Capture the cell that displays the provided text and extract its (X, Y) central coordinate. 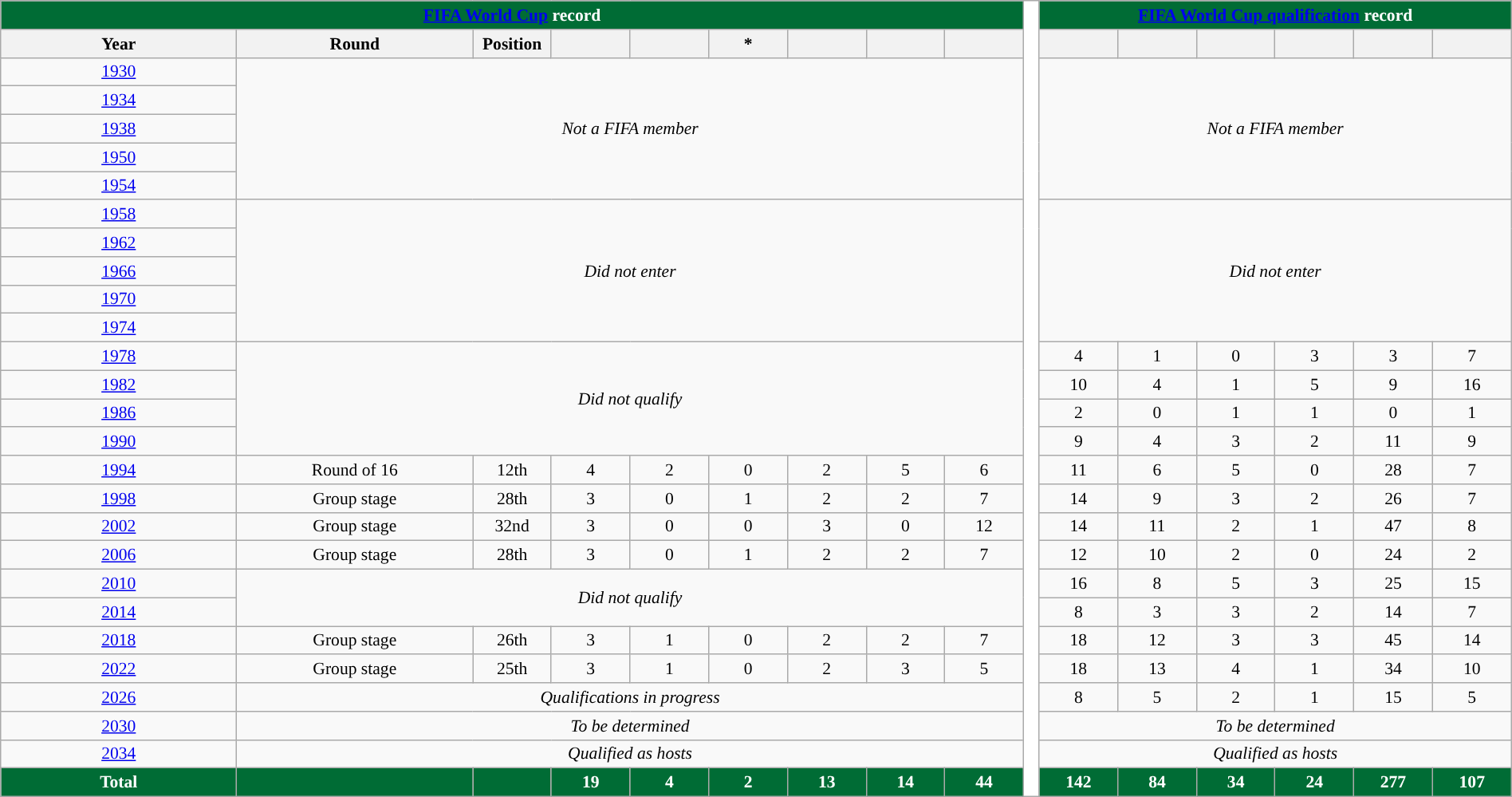
32nd (512, 527)
26th (512, 641)
FIFA World Cup record (512, 15)
1954 (119, 186)
2026 (119, 697)
2002 (119, 527)
1962 (119, 243)
142 (1078, 783)
1966 (119, 271)
1978 (119, 357)
1974 (119, 328)
Position (512, 44)
Total (119, 783)
1950 (119, 157)
45 (1394, 641)
25 (1394, 584)
2030 (119, 726)
1986 (119, 413)
277 (1394, 783)
1994 (119, 470)
26 (1394, 499)
1938 (119, 129)
1990 (119, 442)
1958 (119, 215)
19 (590, 783)
2006 (119, 555)
2018 (119, 641)
1934 (119, 101)
Year (119, 44)
1998 (119, 499)
107 (1472, 783)
Round (355, 44)
* (748, 44)
2010 (119, 584)
Round of 16 (355, 470)
1982 (119, 385)
84 (1158, 783)
25th (512, 669)
1970 (119, 299)
44 (984, 783)
12th (512, 470)
2014 (119, 612)
47 (1394, 527)
2034 (119, 754)
2022 (119, 669)
1930 (119, 72)
FIFA World Cup qualification record (1275, 15)
28 (1394, 470)
Qualifications in progress (630, 697)
